Output the [X, Y] coordinate of the center of the cell containing the given text.  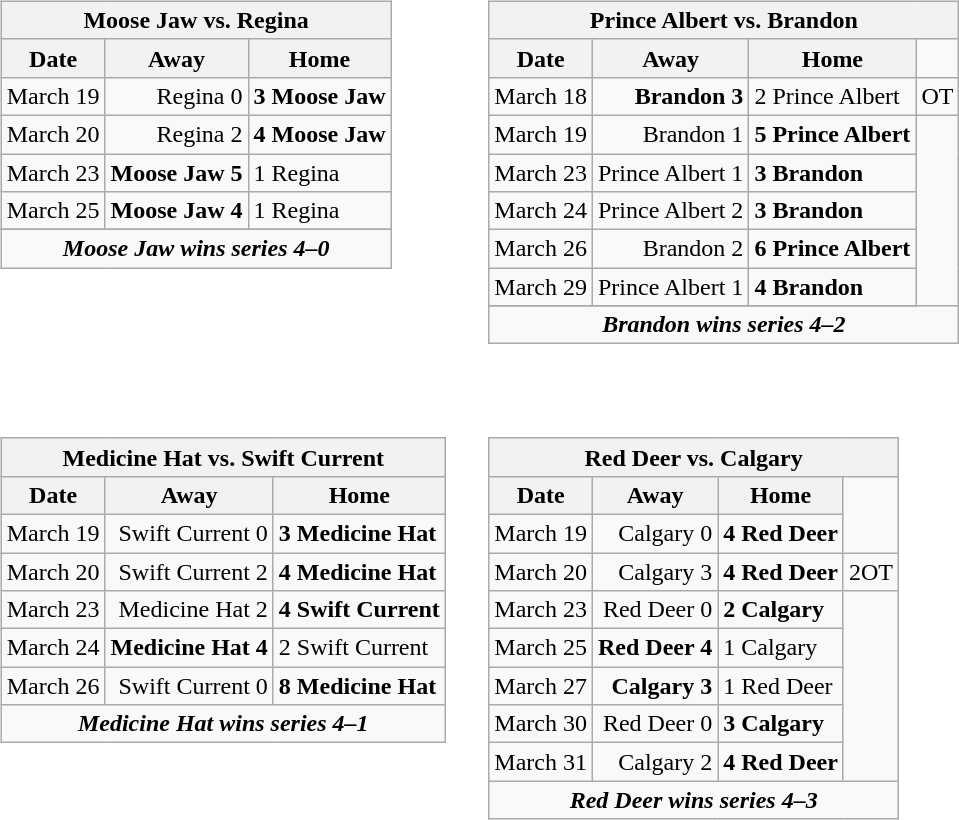
2OT [870, 571]
March 31 [541, 762]
Moose Jaw vs. Regina [196, 20]
Brandon wins series 4–2 [724, 325]
4 Brandon [832, 287]
4 Moose Jaw [320, 134]
3 Moose Jaw [320, 96]
3 Calgary [781, 724]
March 27 [541, 686]
Brandon 3 [670, 96]
Prince Albert vs. Brandon [724, 20]
Brandon 2 [670, 249]
Red Deer vs. Calgary [694, 457]
8 Medicine Hat [359, 686]
1 Red Deer [781, 686]
Brandon 1 [670, 134]
March 29 [541, 287]
5 Prince Albert [832, 134]
Medicine Hat 4 [189, 648]
6 Prince Albert [832, 249]
OT [938, 96]
Prince Albert 2 [670, 211]
Moose Jaw wins series 4–0 [196, 249]
Red Deer wins series 4–3 [694, 800]
Red Deer 4 [654, 648]
2 Calgary [781, 610]
Calgary 0 [654, 533]
Calgary 2 [654, 762]
Medicine Hat 2 [189, 610]
2 Prince Albert [832, 96]
Medicine Hat wins series 4–1 [223, 724]
Regina 0 [176, 96]
4 Swift Current [359, 610]
Moose Jaw 4 [176, 211]
3 Medicine Hat [359, 533]
4 Medicine Hat [359, 571]
March 30 [541, 724]
March 18 [541, 96]
2 Swift Current [359, 648]
Moose Jaw 5 [176, 173]
1 Calgary [781, 648]
Medicine Hat vs. Swift Current [223, 457]
Regina 2 [176, 134]
Swift Current 2 [189, 571]
